From the cell containing the given text, extract its center point as (x, y) coordinate. 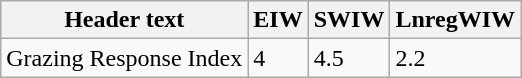
Header text (124, 20)
SWIW (349, 20)
LnregWIW (456, 20)
4.5 (349, 58)
4 (278, 58)
2.2 (456, 58)
EIW (278, 20)
Grazing Response Index (124, 58)
